From the cell containing the given text, extract its center point as (x, y) coordinate. 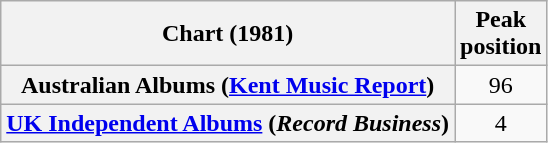
Peakposition (501, 34)
4 (501, 123)
Chart (1981) (228, 34)
Australian Albums (Kent Music Report) (228, 85)
UK Independent Albums (Record Business) (228, 123)
96 (501, 85)
